Return [x, y] of the center of cell containing provided text 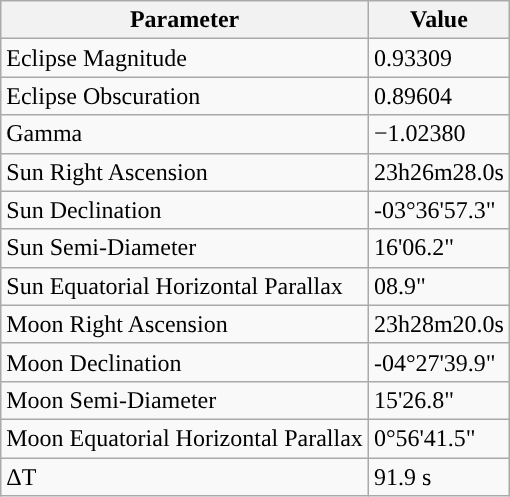
Moon Declination [185, 362]
Eclipse Magnitude [185, 58]
Moon Semi-Diameter [185, 400]
08.9" [438, 286]
Value [438, 20]
Moon Right Ascension [185, 324]
23h28m20.0s [438, 324]
Moon Equatorial Horizontal Parallax [185, 438]
-04°27'39.9" [438, 362]
Sun Semi-Diameter [185, 248]
23h26m28.0s [438, 172]
Eclipse Obscuration [185, 96]
0°56'41.5" [438, 438]
91.9 s [438, 477]
15'26.8" [438, 400]
−1.02380 [438, 134]
Sun Right Ascension [185, 172]
16'06.2" [438, 248]
Sun Equatorial Horizontal Parallax [185, 286]
-03°36'57.3" [438, 210]
ΔT [185, 477]
0.93309 [438, 58]
0.89604 [438, 96]
Gamma [185, 134]
Parameter [185, 20]
Sun Declination [185, 210]
